Identify which cell holds the provided text, then report its [x, y] central coordinate. 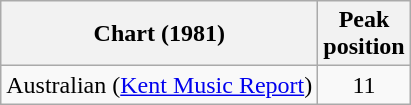
Peakposition [364, 34]
11 [364, 85]
Chart (1981) [160, 34]
Australian (Kent Music Report) [160, 85]
